Find where the given text appears and provide that cell's center as [x, y] coordinate. 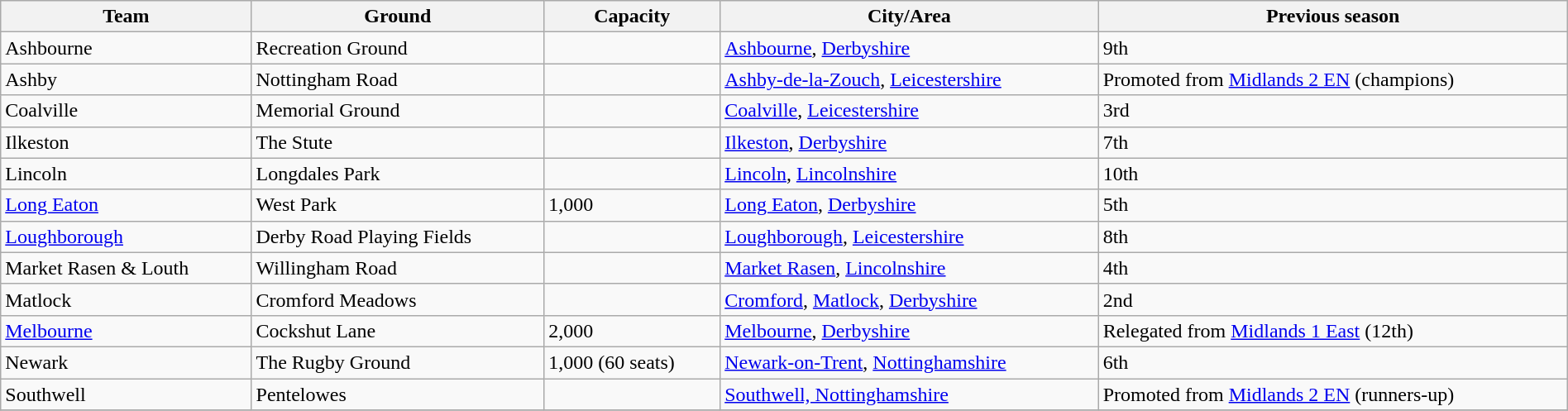
Willingham Road [398, 268]
6th [1333, 362]
The Stute [398, 142]
Ground [398, 17]
Newark [126, 362]
City/Area [910, 17]
Ilkeston [126, 142]
Southwell [126, 394]
Capacity [632, 17]
10th [1333, 174]
Promoted from Midlands 2 EN (runners-up) [1333, 394]
Melbourne [126, 331]
2,000 [632, 331]
Cockshut Lane [398, 331]
Coalville, Leicestershire [910, 111]
7th [1333, 142]
Relegated from Midlands 1 East (12th) [1333, 331]
Nottingham Road [398, 79]
Promoted from Midlands 2 EN (champions) [1333, 79]
Southwell, Nottinghamshire [910, 394]
Ashbourne, Derbyshire [910, 48]
West Park [398, 205]
Newark-on-Trent, Nottinghamshire [910, 362]
Long Eaton [126, 205]
Market Rasen, Lincolnshire [910, 268]
Ashby-de-la-Zouch, Leicestershire [910, 79]
9th [1333, 48]
Cromford Meadows [398, 299]
Longdales Park [398, 174]
Loughborough, Leicestershire [910, 237]
5th [1333, 205]
Lincoln [126, 174]
Matlock [126, 299]
1,000 (60 seats) [632, 362]
Coalville [126, 111]
Team [126, 17]
1,000 [632, 205]
3rd [1333, 111]
Ashbourne [126, 48]
4th [1333, 268]
The Rugby Ground [398, 362]
2nd [1333, 299]
Long Eaton, Derbyshire [910, 205]
Derby Road Playing Fields [398, 237]
Ilkeston, Derbyshire [910, 142]
Loughborough [126, 237]
Melbourne, Derbyshire [910, 331]
Memorial Ground [398, 111]
Previous season [1333, 17]
Ashby [126, 79]
Recreation Ground [398, 48]
8th [1333, 237]
Lincoln, Lincolnshire [910, 174]
Pentelowes [398, 394]
Market Rasen & Louth [126, 268]
Cromford, Matlock, Derbyshire [910, 299]
